For the text-containing cell, return its midpoint in [x, y] coordinate format. 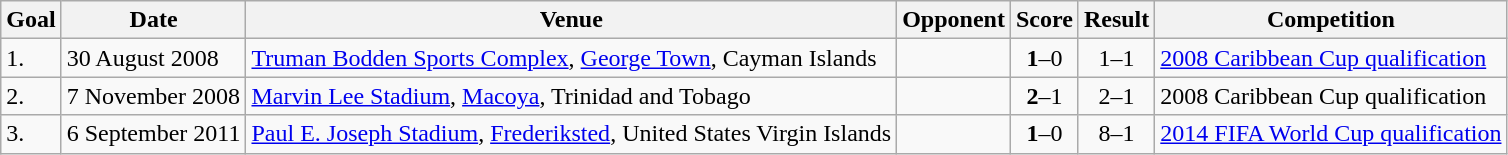
Opponent [954, 20]
30 August 2008 [154, 58]
7 November 2008 [154, 96]
1–1 [1116, 58]
Goal [31, 20]
2014 FIFA World Cup qualification [1331, 134]
8–1 [1116, 134]
Result [1116, 20]
Paul E. Joseph Stadium, Frederiksted, United States Virgin Islands [572, 134]
1. [31, 58]
Truman Bodden Sports Complex, George Town, Cayman Islands [572, 58]
Marvin Lee Stadium, Macoya, Trinidad and Tobago [572, 96]
2. [31, 96]
Venue [572, 20]
6 September 2011 [154, 134]
3. [31, 134]
Score [1044, 20]
Date [154, 20]
Competition [1331, 20]
